Return the (X, Y) coordinate for the center point of the cell that contains the specified text.  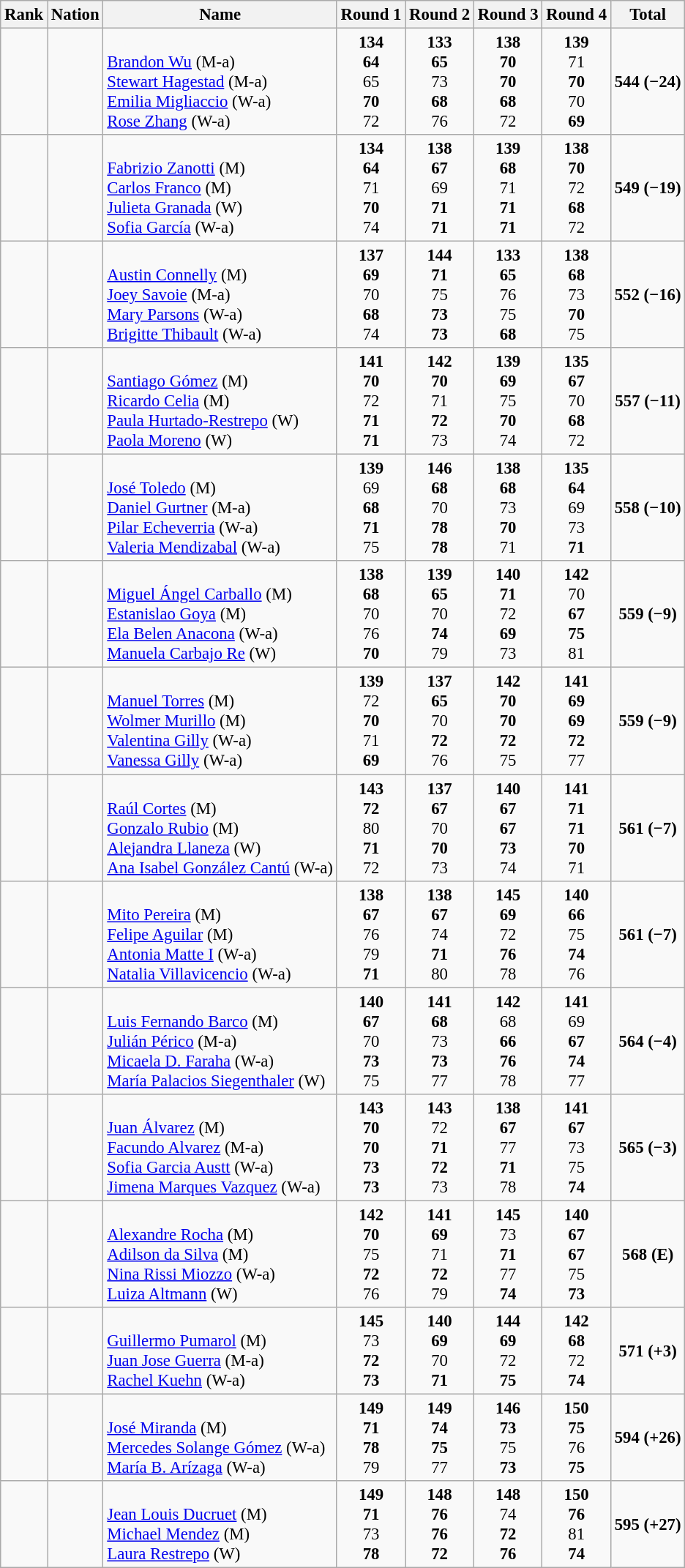
14170727171 (371, 401)
144697275 (508, 1351)
Nation (75, 15)
558 (−10) (647, 508)
Austin Connelly (M)Joey Savoie (M-a)Mary Parsons (W-a)Brigitte Thibault (W-a) (220, 295)
544 (−24) (647, 82)
14268667678 (508, 1041)
14168737377 (440, 1041)
Round 3 (508, 15)
13971707069 (577, 82)
Jean Louis Ducruet (M)Michael Mendez (M)Laura Restrepo (W) (220, 1524)
145737273 (371, 1351)
José Toledo (M)Daniel Gurtner (M-a)Pilar Echeverria (W-a)Valeria Mendizabal (W-a) (220, 508)
13867697171 (440, 188)
565 (−3) (647, 1147)
Round 1 (371, 15)
148767672 (440, 1524)
Round 2 (440, 15)
549 (−19) (647, 188)
Rank (24, 15)
13867747180 (440, 934)
14169677477 (577, 1041)
149747577 (440, 1438)
14067677573 (577, 1254)
13365767568 (508, 295)
Miguel Ángel Carballo (M)Estanislao Goya (M)Ela Belen Anacona (W-a)Manuela Carbajo Re (W) (220, 614)
557 (−11) (647, 401)
595 (+27) (647, 1524)
13965707479 (440, 614)
13972707169 (371, 721)
14270717273 (440, 401)
Mito Pereira (M)Felipe Aguilar (M)Antonia Matte I (W-a)Natalia Villavicencio (W-a) (220, 934)
13867777178 (508, 1147)
Santiago Gómez (M)Ricardo Celia (M)Paula Hurtado-Restrepo (W)Paola Moreno (W) (220, 401)
Manuel Torres (M)Wolmer Murillo (M)Valentina Gilly (W-a)Vanessa Gilly (W-a) (220, 721)
13868737075 (577, 295)
14066757476 (577, 934)
13870706872 (508, 82)
564 (−4) (647, 1041)
14171717071 (577, 828)
Alexandre Rocha (M)Adilson da Silva (M)Nina Rissi Miozzo (W-a)Luiza Altmann (W) (220, 1254)
14067677374 (508, 828)
14471757373 (440, 295)
14270677581 (577, 614)
14270707275 (508, 721)
José Miranda (M)Mercedes Solange Gómez (W-a)María B. Arízaga (W-a) (220, 1438)
13870726872 (577, 188)
14668707878 (440, 508)
13464657072 (371, 82)
Name (220, 15)
140697071 (440, 1351)
13969687175 (371, 508)
13969757074 (508, 401)
14569727678 (508, 934)
14270757276 (371, 1254)
Round 4 (577, 15)
552 (−16) (647, 295)
Total (647, 15)
14169717279 (440, 1254)
14167737574 (577, 1147)
Fabrizio Zanotti (M)Carlos Franco (M)Julieta Granada (W)Sofia García (W-a) (220, 188)
Raúl Cortes (M)Gonzalo Rubio (M)Alejandra Llaneza (W)Ana Isabel González Cantú (W-a) (220, 828)
13867767971 (371, 934)
13968717171 (508, 188)
149717879 (371, 1438)
14169697277 (577, 721)
568 (E) (647, 1254)
13765707276 (440, 721)
150768174 (577, 1524)
594 (+26) (647, 1438)
14067707375 (371, 1041)
Brandon Wu (M-a)Stewart Hagestad (M-a)Emilia Migliaccio (W-a)Rose Zhang (W-a) (220, 82)
Juan Álvarez (M)Facundo Alvarez (M-a)Sofia Garcia Austt (W-a)Jimena Marques Vazquez (W-a) (220, 1147)
13868737071 (508, 508)
13564697371 (577, 508)
146737573 (508, 1438)
14370707373 (371, 1147)
13868707670 (371, 614)
13365736876 (440, 82)
14071726973 (508, 614)
Luis Fernando Barco (M)Julián Périco (M-a)Micaela D. Faraha (W-a)María Palacios Siegenthaler (W) (220, 1041)
13767707073 (440, 828)
14573717774 (508, 1254)
14372717273 (440, 1147)
Guillermo Pumarol (M)Juan Jose Guerra (M-a)Rachel Kuehn (W-a) (220, 1351)
142687274 (577, 1351)
14372807172 (371, 828)
148747276 (508, 1524)
13769706874 (371, 295)
13464717074 (371, 188)
150757675 (577, 1438)
149717378 (371, 1524)
571 (+3) (647, 1351)
13567706872 (577, 401)
